Locate the cell with the specified text and output its [X, Y] center coordinate. 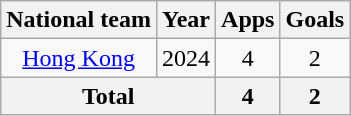
National team [79, 20]
Year [186, 20]
Goals [315, 20]
2024 [186, 58]
Apps [248, 20]
Hong Kong [79, 58]
Total [108, 96]
